Determine the (x, y) coordinate at the center of the cell enclosing the given text.  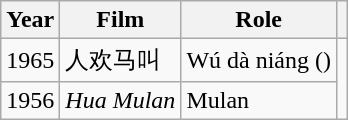
Year (30, 20)
Wú dà niáng () (259, 60)
1965 (30, 60)
人欢马叫 (120, 60)
Mulan (259, 100)
Role (259, 20)
1956 (30, 100)
Hua Mulan (120, 100)
Film (120, 20)
